Scan for the cell matching the given text and deliver its [x, y] coordinate at center. 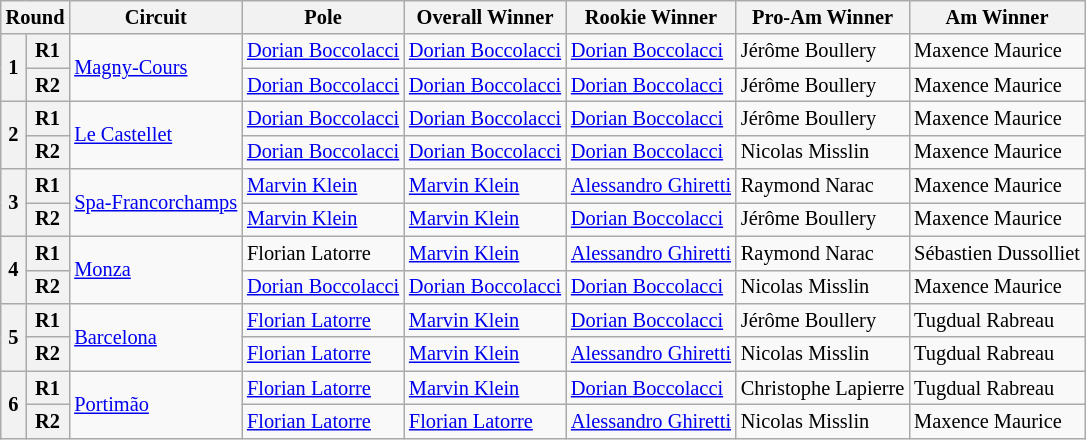
1 [14, 68]
6 [14, 404]
Christophe Lapierre [822, 388]
Rookie Winner [651, 17]
Sébastien Dussolliet [997, 253]
Le Castellet [156, 134]
Pro-Am Winner [822, 17]
Portimão [156, 404]
5 [14, 336]
3 [14, 202]
Overall Winner [485, 17]
Am Winner [997, 17]
2 [14, 134]
Barcelona [156, 336]
Spa-Francorchamps [156, 202]
Monza [156, 270]
4 [14, 270]
Pole [323, 17]
Round [36, 17]
Circuit [156, 17]
Magny-Cours [156, 68]
